Return [x, y] of the center of cell containing provided text 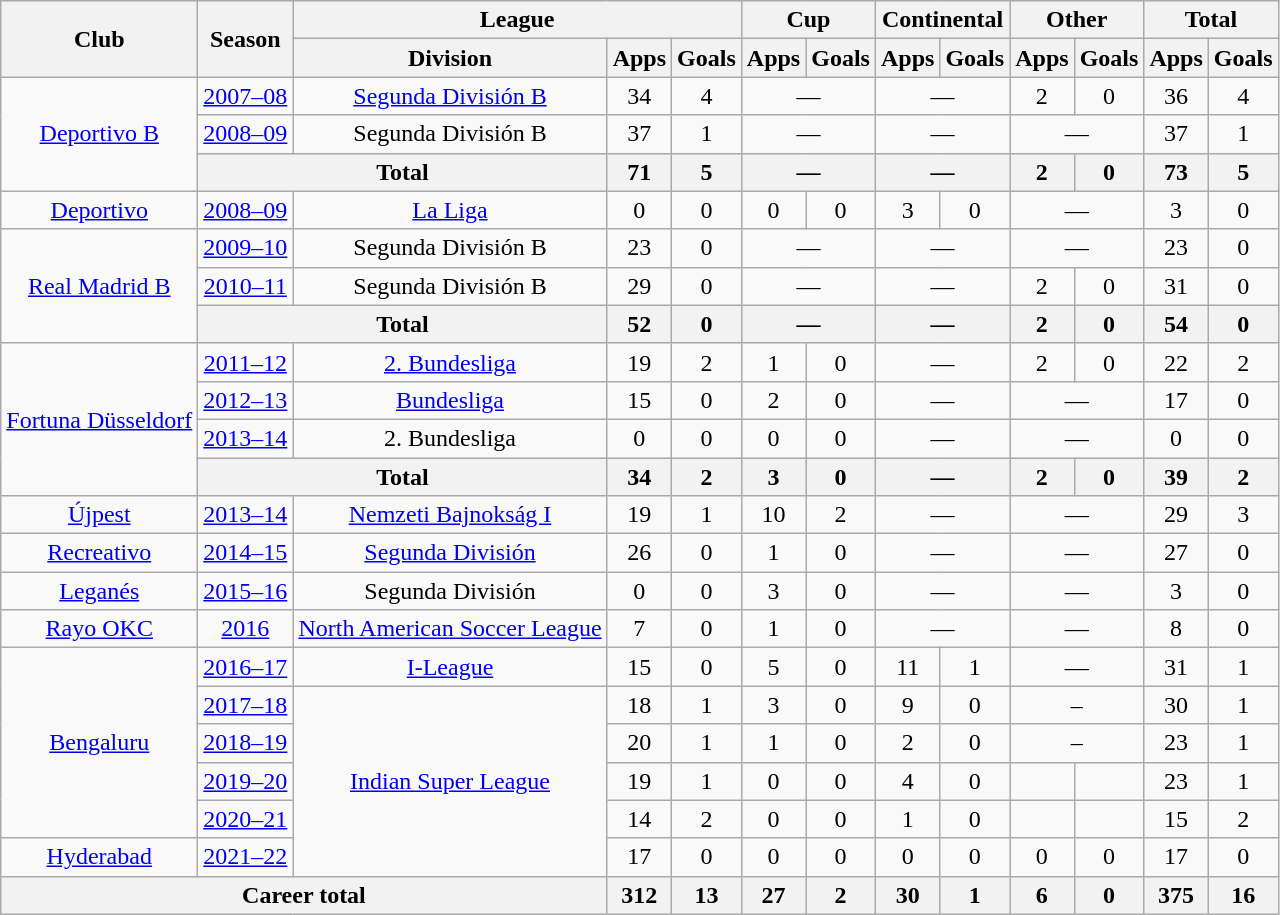
Season [246, 39]
52 [639, 324]
375 [1176, 895]
7 [639, 629]
La Liga [450, 210]
2014–15 [246, 553]
League [517, 20]
I-League [450, 667]
Other [1077, 20]
9 [907, 705]
North American Soccer League [450, 629]
2018–19 [246, 743]
39 [1176, 477]
2016 [246, 629]
36 [1176, 96]
Leganés [100, 591]
Bengaluru [100, 743]
2016–17 [246, 667]
2007–08 [246, 96]
Recreativo [100, 553]
6 [1042, 895]
2012–13 [246, 400]
18 [639, 705]
22 [1176, 362]
2020–21 [246, 819]
11 [907, 667]
Club [100, 39]
2011–12 [246, 362]
20 [639, 743]
Career total [304, 895]
14 [639, 819]
Újpest [100, 515]
8 [1176, 629]
Division [450, 58]
2010–11 [246, 286]
Fortuna Düsseldorf [100, 419]
71 [639, 172]
2021–22 [246, 857]
Deportivo [100, 210]
Continental [942, 20]
2019–20 [246, 781]
54 [1176, 324]
73 [1176, 172]
2017–18 [246, 705]
16 [1243, 895]
13 [707, 895]
Nemzeti Bajnokság I [450, 515]
Hyderabad [100, 857]
Cup [808, 20]
Real Madrid B [100, 286]
26 [639, 553]
Bundesliga [450, 400]
2015–16 [246, 591]
2009–10 [246, 248]
312 [639, 895]
Deportivo B [100, 134]
Indian Super League [450, 781]
Rayo OKC [100, 629]
10 [773, 515]
